Provide the (X, Y) coordinate of the cell's center where the given text is located.  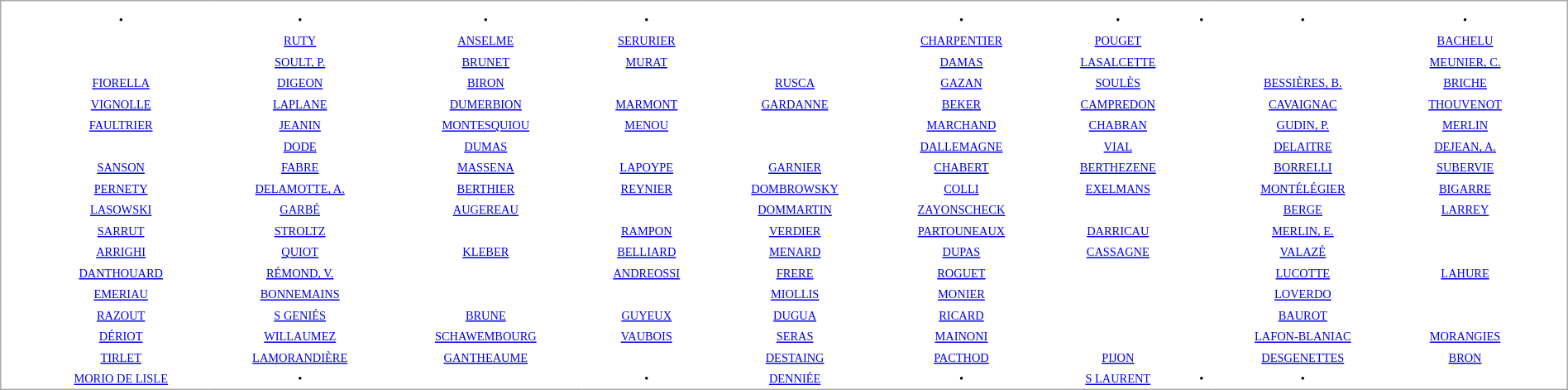
DESGENETTES (1303, 357)
BERGE (1303, 209)
DODE (300, 147)
VERDIER (796, 231)
MERLIN (1465, 125)
LASOWSKI (121, 209)
COLLI (962, 188)
DALLEMAGNE (962, 147)
LASALCETTE (1118, 62)
REYNIER (647, 188)
THOUVENOT (1465, 104)
DELAITRE (1303, 147)
MAINONI (962, 336)
SCHAWEMBOURG (486, 336)
RAZOUT (121, 315)
BIRON (486, 83)
KLEBER (486, 252)
FAULTRIER (121, 125)
RAMPON (647, 231)
CAVAIGNAC (1303, 104)
MIOLLIS (796, 294)
LAMORANDIÈRE (300, 357)
BERTHEZENE (1118, 167)
MONTÉLÉGIER (1303, 188)
RÉMOND, V. (300, 272)
MONTESQUIOU (486, 125)
MORIO DE LISLE (121, 378)
SERURIER (647, 41)
EXELMANS (1118, 188)
RICARD (962, 315)
SUBERVIE (1465, 167)
PARTOUNEAUX (962, 231)
TIRLET (121, 357)
GUDIN, P. (1303, 125)
BORRELLI (1303, 167)
LARREY (1465, 209)
PERNETY (121, 188)
ROGUET (962, 272)
VIGNOLLE (121, 104)
VAUBOIS (647, 336)
FIORELLA (121, 83)
BRICHE (1465, 83)
GARNIER (796, 167)
DOMBROWSKY (796, 188)
MURAT (647, 62)
S LAURENT (1118, 378)
PACTHOD (962, 357)
CHABRAN (1118, 125)
DUMERBION (486, 104)
MENOU (647, 125)
DEJEAN, A. (1465, 147)
CAMPREDON (1118, 104)
CHARPENTIER (962, 41)
SOULÈS (1118, 83)
JEANIN (300, 125)
BONNEMAINS (300, 294)
VIAL (1118, 147)
DENNIÉE (796, 378)
ARRIGHI (121, 252)
SANSON (121, 167)
GARBÉ (300, 209)
BIGARRE (1465, 188)
BRON (1465, 357)
DAMAS (962, 62)
QUIOT (300, 252)
BELLIARD (647, 252)
FABRE (300, 167)
SOULT, P. (300, 62)
LOVERDO (1303, 294)
GARDANNE (796, 104)
POUGET (1118, 41)
DELAMOTTE, A. (300, 188)
PIJON (1118, 357)
DESTAING (796, 357)
GANTHEAUME (486, 357)
GAZAN (962, 83)
BESSIÈRES, B. (1303, 83)
DUGUA (796, 315)
ANDREOSSI (647, 272)
EMERIAU (121, 294)
SARRUT (121, 231)
BRUNE (486, 315)
ZAYONSCHECK (962, 209)
S GENIÉS (300, 315)
CHABERT (962, 167)
ANSELME (486, 41)
DANTHOUARD (121, 272)
LAHURE (1465, 272)
FRERE (796, 272)
AUGEREAU (486, 209)
MENARD (796, 252)
VALAZÉ (1303, 252)
BRUNET (486, 62)
GUYEUX (647, 315)
MERLIN, E. (1303, 231)
DOMMARTIN (796, 209)
SERAS (796, 336)
DARRICAU (1118, 231)
MEUNIER, C. (1465, 62)
DÉRIOT (121, 336)
WILLAUMEZ (300, 336)
BAUROT (1303, 315)
RUSCA (796, 83)
MASSENA (486, 167)
MORANGIES (1465, 336)
LAPLANE (300, 104)
BEKER (962, 104)
STROLTZ (300, 231)
LAPOYPE (647, 167)
BERTHIER (486, 188)
DUPAS (962, 252)
MONIER (962, 294)
MARMONT (647, 104)
RUTY (300, 41)
BACHELU (1465, 41)
DUMAS (486, 147)
MARCHAND (962, 125)
CASSAGNE (1118, 252)
LAFON-BLANIAC (1303, 336)
DIGEON (300, 83)
LUCOTTE (1303, 272)
